Identify which cell holds the provided text, then report its (X, Y) central coordinate. 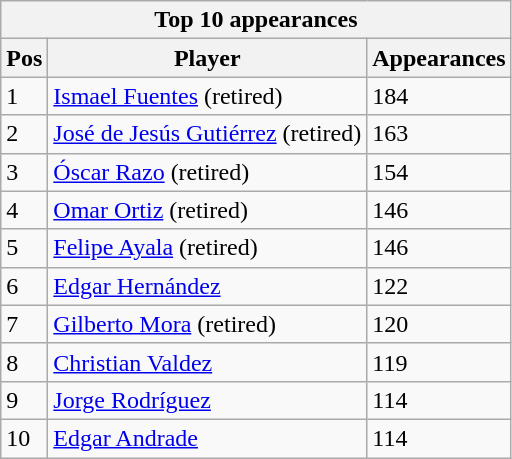
163 (439, 134)
Appearances (439, 58)
122 (439, 286)
119 (439, 362)
4 (24, 210)
Felipe Ayala (retired) (208, 248)
2 (24, 134)
Top 10 appearances (256, 20)
Gilberto Mora (retired) (208, 324)
8 (24, 362)
Player (208, 58)
184 (439, 96)
Ismael Fuentes (retired) (208, 96)
José de Jesús Gutiérrez (retired) (208, 134)
Edgar Hernández (208, 286)
Óscar Razo (retired) (208, 172)
1 (24, 96)
Pos (24, 58)
6 (24, 286)
10 (24, 438)
Edgar Andrade (208, 438)
Christian Valdez (208, 362)
7 (24, 324)
9 (24, 400)
5 (24, 248)
Omar Ortiz (retired) (208, 210)
Jorge Rodríguez (208, 400)
154 (439, 172)
120 (439, 324)
3 (24, 172)
